Determine the (x, y) coordinate at the center of the cell enclosing the given text.  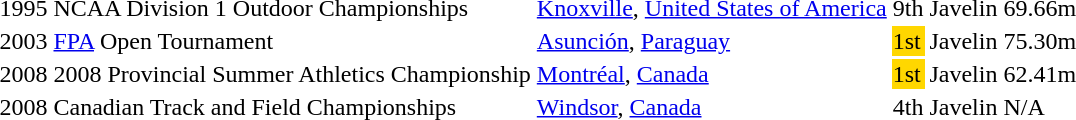
Asunción, Paraguay (712, 41)
FPA Open Tournament (292, 41)
2008 Provincial Summer Athletics Championship (292, 74)
Montréal, Canada (712, 74)
